Return the (x, y) coordinate for the center point of the cell that contains the specified text.  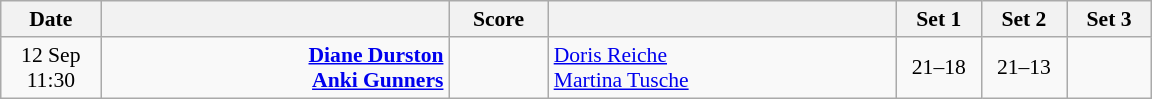
21–18 (938, 68)
Date (51, 19)
Diane Durston Anki Gunners (275, 68)
Score (498, 19)
12 Sep11:30 (51, 68)
Set 1 (938, 19)
21–13 (1024, 68)
Set 3 (1108, 19)
Doris Reiche Martina Tusche (723, 68)
Set 2 (1024, 19)
